Determine the [X, Y] coordinate at the center of the cell enclosing the given text.  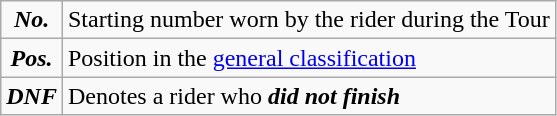
Pos. [32, 58]
Starting number worn by the rider during the Tour [308, 20]
Position in the general classification [308, 58]
DNF [32, 96]
Denotes a rider who did not finish [308, 96]
No. [32, 20]
